Provide the (x, y) coordinate of the cell's center where the given text is located.  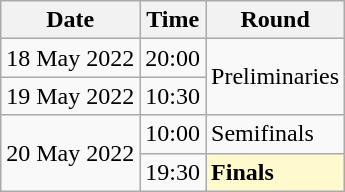
19:30 (173, 172)
Round (276, 20)
Time (173, 20)
20 May 2022 (70, 153)
18 May 2022 (70, 58)
10:00 (173, 134)
Preliminaries (276, 77)
Semifinals (276, 134)
20:00 (173, 58)
Date (70, 20)
Finals (276, 172)
10:30 (173, 96)
19 May 2022 (70, 96)
